Locate the cell with the specified text and output its (x, y) center coordinate. 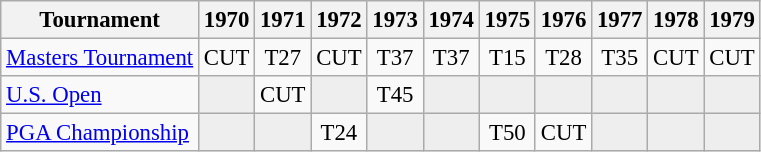
U.S. Open (100, 95)
T45 (395, 95)
T24 (339, 133)
1978 (676, 20)
1971 (283, 20)
1972 (339, 20)
1979 (732, 20)
1975 (507, 20)
T28 (563, 58)
T27 (283, 58)
T15 (507, 58)
1974 (451, 20)
1970 (227, 20)
T50 (507, 133)
1977 (620, 20)
1976 (563, 20)
1973 (395, 20)
PGA Championship (100, 133)
Tournament (100, 20)
T35 (620, 58)
Masters Tournament (100, 58)
